Pinpoint the cell where the given text exists, returning its (x, y) midpoint coordinate. 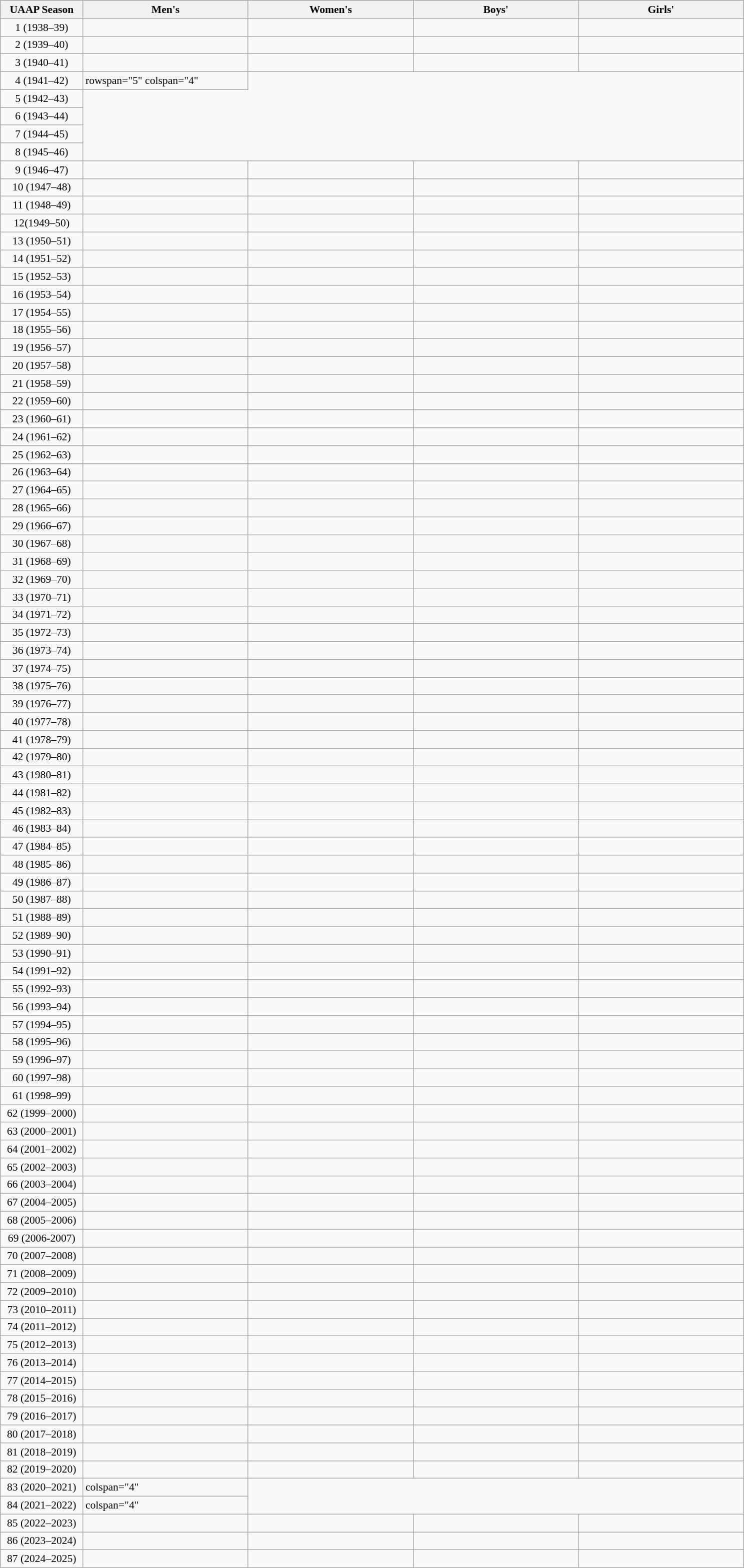
23 (1960–61) (42, 419)
49 (1986–87) (42, 882)
61 (1998–99) (42, 1096)
74 (2011–2012) (42, 1327)
50 (1987–88) (42, 900)
39 (1976–77) (42, 704)
71 (2008–2009) (42, 1274)
69 (2006-2007) (42, 1238)
24 (1961–62) (42, 437)
Boys' (495, 9)
22 (1959–60) (42, 401)
82 (2019–2020) (42, 1470)
60 (1997–98) (42, 1078)
75 (2012–2013) (42, 1345)
26 (1963–64) (42, 472)
Men's (165, 9)
48 (1985–86) (42, 864)
14 (1951–52) (42, 259)
64 (2001–2002) (42, 1149)
38 (1975–76) (42, 686)
54 (1991–92) (42, 971)
58 (1995–96) (42, 1042)
62 (1999–2000) (42, 1114)
42 (1979–80) (42, 757)
6 (1943–44) (42, 116)
7 (1944–45) (42, 134)
83 (2020–2021) (42, 1488)
Women's (330, 9)
47 (1984–85) (42, 847)
2 (1939–40) (42, 45)
46 (1983–84) (42, 829)
31 (1968–69) (42, 562)
27 (1964–65) (42, 490)
72 (2009–2010) (42, 1292)
44 (1981–82) (42, 793)
rowspan="5" colspan="4" (165, 81)
5 (1942–43) (42, 98)
76 (2013–2014) (42, 1363)
43 (1980–81) (42, 775)
53 (1990–91) (42, 953)
85 (2022–2023) (42, 1523)
87 (2024–2025) (42, 1559)
12(1949–50) (42, 223)
70 (2007–2008) (42, 1256)
36 (1973–74) (42, 651)
1 (1938–39) (42, 27)
9 (1946–47) (42, 170)
56 (1993–94) (42, 1007)
25 (1962–63) (42, 455)
8 (1945–46) (42, 152)
13 (1950–51) (42, 241)
79 (2016–2017) (42, 1417)
29 (1966–67) (42, 526)
19 (1956–57) (42, 348)
51 (1988–89) (42, 918)
UAAP Season (42, 9)
11 (1948–49) (42, 205)
41 (1978–79) (42, 740)
30 (1967–68) (42, 544)
52 (1989–90) (42, 936)
15 (1952–53) (42, 277)
40 (1977–78) (42, 722)
20 (1957–58) (42, 366)
33 (1970–71) (42, 597)
68 (2005–2006) (42, 1221)
55 (1992–93) (42, 989)
16 (1953–54) (42, 294)
45 (1982–83) (42, 811)
84 (2021–2022) (42, 1506)
35 (1972–73) (42, 633)
Girls' (661, 9)
59 (1996–97) (42, 1060)
63 (2000–2001) (42, 1132)
77 (2014–2015) (42, 1381)
66 (2003–2004) (42, 1185)
10 (1947–48) (42, 187)
81 (2018–2019) (42, 1452)
65 (2002–2003) (42, 1167)
18 (1955–56) (42, 330)
80 (2017–2018) (42, 1434)
67 (2004–2005) (42, 1203)
28 (1965–66) (42, 508)
32 (1969–70) (42, 579)
73 (2010–2011) (42, 1310)
17 (1954–55) (42, 312)
37 (1974–75) (42, 668)
78 (2015–2016) (42, 1399)
4 (1941–42) (42, 81)
86 (2023–2024) (42, 1541)
57 (1994–95) (42, 1025)
21 (1958–59) (42, 383)
3 (1940–41) (42, 63)
34 (1971–72) (42, 615)
